Determine the [x, y] coordinate at the center of the cell enclosing the given text.  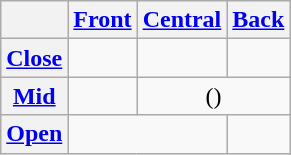
Back [258, 20]
Open [34, 134]
() [214, 96]
Front [102, 20]
Mid [34, 96]
Central [182, 20]
Close [34, 58]
